Determine the [x, y] coordinate at the center of the cell enclosing the given text.  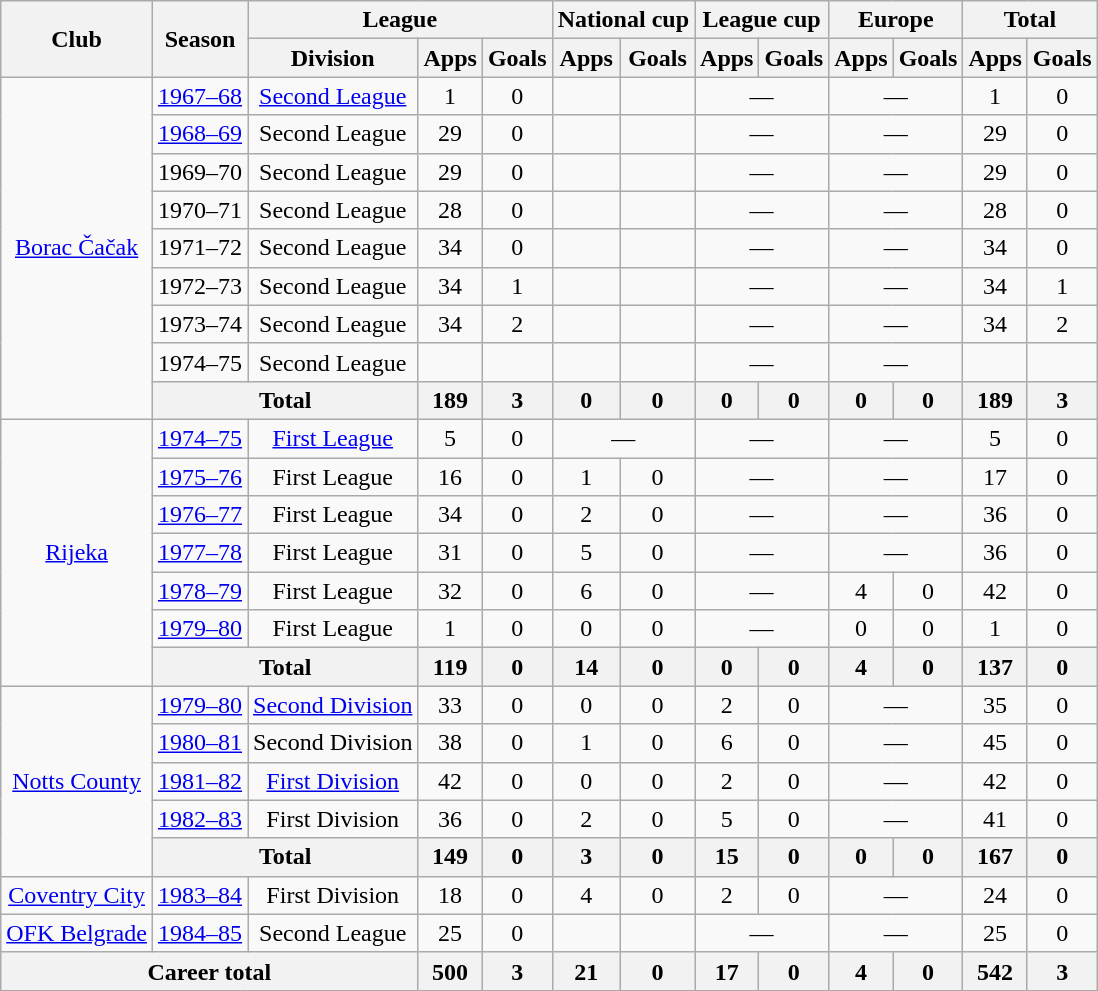
1981–82 [200, 781]
Notts County [77, 781]
1980–81 [200, 743]
1973–74 [200, 324]
1978–79 [200, 591]
1975–76 [200, 477]
24 [995, 895]
National cup [623, 20]
1970–71 [200, 210]
1972–73 [200, 286]
45 [995, 743]
Club [77, 39]
21 [586, 971]
1968–69 [200, 134]
149 [450, 857]
1982–83 [200, 819]
1984–85 [200, 933]
41 [995, 819]
League [400, 20]
Season [200, 39]
35 [995, 705]
1971–72 [200, 248]
32 [450, 591]
167 [995, 857]
31 [450, 553]
1967–68 [200, 96]
119 [450, 667]
Europe [896, 20]
1983–84 [200, 895]
14 [586, 667]
1969–70 [200, 172]
33 [450, 705]
18 [450, 895]
Division [333, 58]
1977–78 [200, 553]
542 [995, 971]
500 [450, 971]
38 [450, 743]
Rijeka [77, 552]
Career total [210, 971]
1976–77 [200, 515]
League cup [762, 20]
137 [995, 667]
OFK Belgrade [77, 933]
15 [727, 857]
Borac Čačak [77, 248]
Coventry City [77, 895]
16 [450, 477]
